Capture the cell that displays the provided text and extract its (x, y) central coordinate. 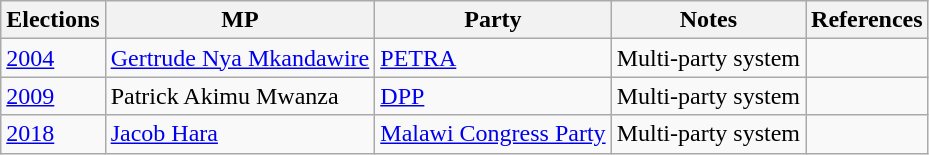
Jacob Hara (240, 134)
DPP (493, 96)
Gertrude Nya Mkandawire (240, 58)
References (868, 20)
MP (240, 20)
Notes (708, 20)
2009 (53, 96)
Party (493, 20)
Patrick Akimu Mwanza (240, 96)
PETRA (493, 58)
2018 (53, 134)
2004 (53, 58)
Malawi Congress Party (493, 134)
Elections (53, 20)
